Output the (X, Y) coordinate of the center of the cell containing the given text.  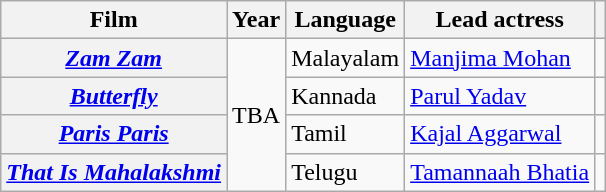
Language (346, 20)
Lead actress (500, 20)
Tamannaah Bhatia (500, 172)
Telugu (346, 172)
Tamil (346, 134)
Film (114, 20)
Kajal Aggarwal (500, 134)
Malayalam (346, 58)
That Is Mahalakshmi (114, 172)
TBA (256, 115)
Manjima Mohan (500, 58)
Paris Paris (114, 134)
Parul Yadav (500, 96)
Zam Zam (114, 58)
Year (256, 20)
Butterfly (114, 96)
Kannada (346, 96)
